Search for the cell housing the specified text and yield its [x, y] center coordinate. 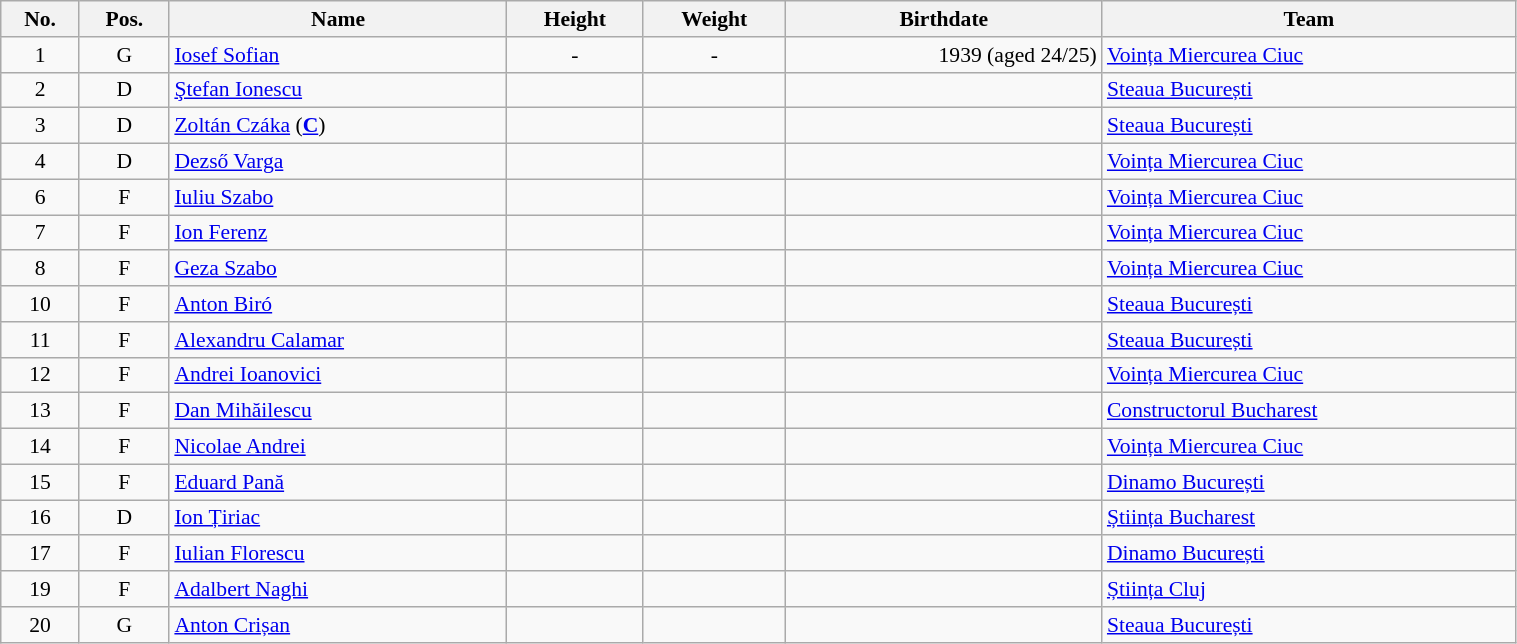
Ion Țiriac [338, 518]
Height [575, 19]
11 [40, 340]
Name [338, 19]
Iuliu Szabo [338, 197]
Dezső Varga [338, 162]
Eduard Pană [338, 482]
Anton Crișan [338, 625]
Dan Mihăilescu [338, 411]
1939 (aged 24/25) [944, 55]
Constructorul Bucharest [1309, 411]
12 [40, 375]
Pos. [124, 19]
17 [40, 554]
7 [40, 233]
13 [40, 411]
Adalbert Naghi [338, 589]
Zoltán Czáka (C) [338, 126]
Team [1309, 19]
20 [40, 625]
3 [40, 126]
Geza Szabo [338, 269]
Știința Cluj [1309, 589]
Ion Ferenz [338, 233]
Anton Biró [338, 304]
Alexandru Calamar [338, 340]
Birthdate [944, 19]
No. [40, 19]
15 [40, 482]
2 [40, 90]
Iosef Sofian [338, 55]
16 [40, 518]
1 [40, 55]
8 [40, 269]
Știința Bucharest [1309, 518]
Andrei Ioanovici [338, 375]
10 [40, 304]
14 [40, 447]
4 [40, 162]
19 [40, 589]
Iulian Florescu [338, 554]
Weight [714, 19]
Ştefan Ionescu [338, 90]
Nicolae Andrei [338, 447]
6 [40, 197]
